Detect which cell encompasses the target text, then output its [X, Y] center coordinate. 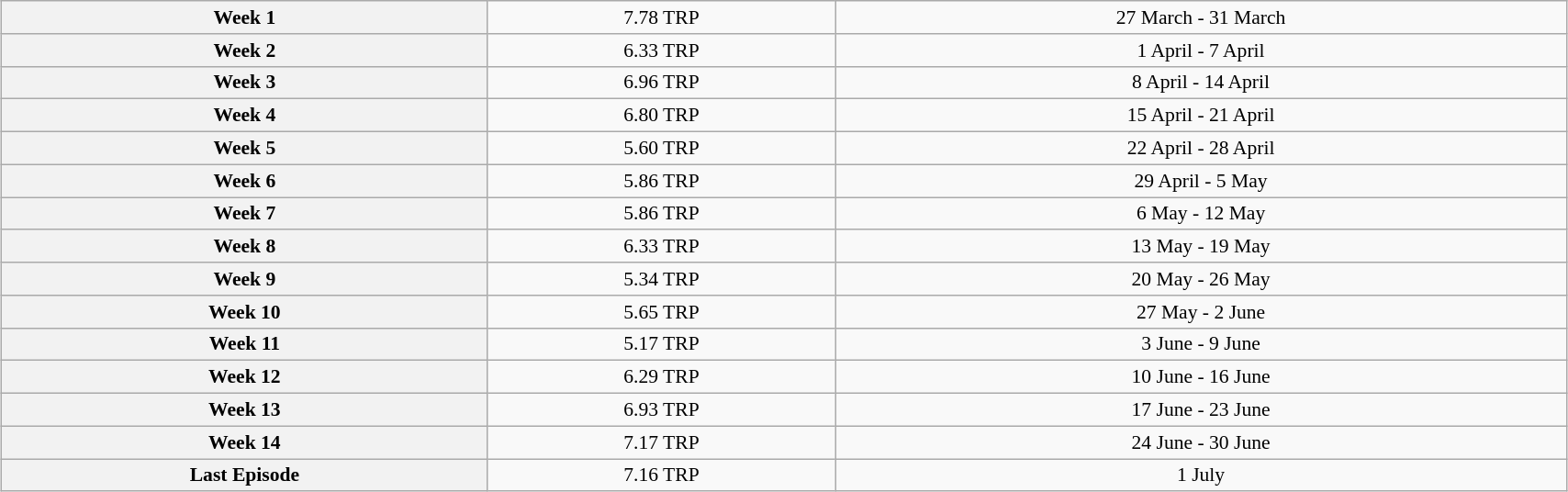
Week 12 [245, 377]
Week 9 [245, 279]
10 June - 16 June [1201, 377]
29 April - 5 May [1201, 181]
Week 1 [245, 17]
Last Episode [245, 475]
27 May - 2 June [1201, 312]
7.17 TRP [661, 442]
17 June - 23 June [1201, 410]
1 July [1201, 475]
5.17 TRP [661, 344]
5.65 TRP [661, 312]
Week 4 [245, 116]
20 May - 26 May [1201, 279]
Week 3 [245, 83]
22 April - 28 April [1201, 149]
Week 11 [245, 344]
13 May - 19 May [1201, 247]
24 June - 30 June [1201, 442]
Week 5 [245, 149]
6.93 TRP [661, 410]
6.29 TRP [661, 377]
Week 14 [245, 442]
5.34 TRP [661, 279]
Week 8 [245, 247]
Week 2 [245, 50]
1 April - 7 April [1201, 50]
6.96 TRP [661, 83]
Week 10 [245, 312]
Week 13 [245, 410]
6 May - 12 May [1201, 214]
8 April - 14 April [1201, 83]
5.60 TRP [661, 149]
15 April - 21 April [1201, 116]
7.78 TRP [661, 17]
Week 7 [245, 214]
7.16 TRP [661, 475]
6.80 TRP [661, 116]
27 March - 31 March [1201, 17]
Week 6 [245, 181]
3 June - 9 June [1201, 344]
